Scan for the cell matching the given text and deliver its [x, y] coordinate at center. 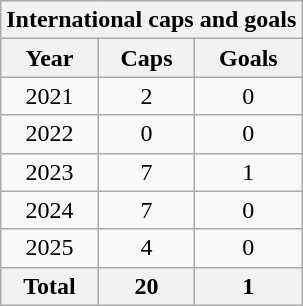
20 [146, 286]
2022 [50, 134]
International caps and goals [152, 20]
2025 [50, 248]
2024 [50, 210]
Goals [248, 58]
2 [146, 96]
4 [146, 248]
Caps [146, 58]
2021 [50, 96]
Year [50, 58]
2023 [50, 172]
Total [50, 286]
